Search for the cell housing the specified text and yield its (X, Y) center coordinate. 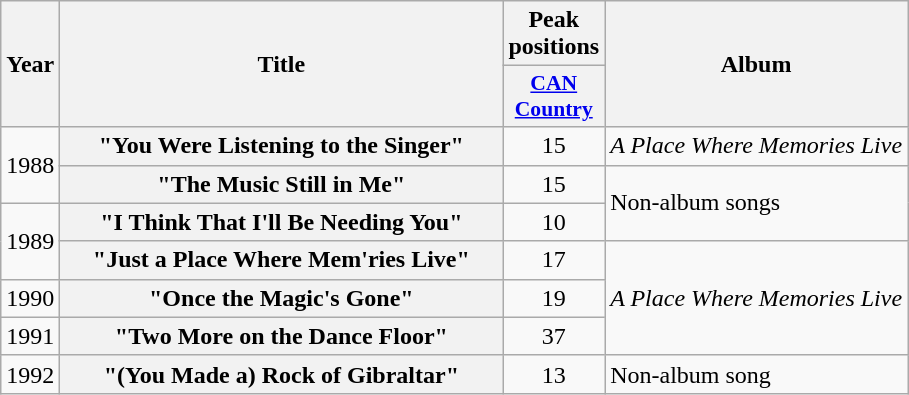
19 (554, 298)
Year (30, 64)
CAN Country (554, 96)
1988 (30, 165)
Non-album songs (756, 203)
1990 (30, 298)
13 (554, 374)
17 (554, 260)
"You Were Listening to the Singer" (282, 146)
1989 (30, 241)
"Two More on the Dance Floor" (282, 336)
"(You Made a) Rock of Gibraltar" (282, 374)
10 (554, 222)
Peak positions (554, 34)
Title (282, 64)
Album (756, 64)
"Once the Magic's Gone" (282, 298)
"I Think That I'll Be Needing You" (282, 222)
37 (554, 336)
"Just a Place Where Mem'ries Live" (282, 260)
1992 (30, 374)
"The Music Still in Me" (282, 184)
1991 (30, 336)
Non-album song (756, 374)
